Find where the given text appears and provide that cell's center as (x, y) coordinate. 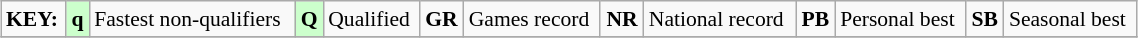
SB (985, 19)
Personal best (900, 19)
GR (442, 19)
PB (816, 19)
q (78, 19)
National record (720, 19)
Seasonal best (1070, 19)
NR (622, 19)
Qualified (371, 19)
Games record (532, 19)
Fastest non-qualifiers (192, 19)
KEY: (34, 19)
Q (309, 19)
